Find where the given text appears and provide that cell's center as (X, Y) coordinate. 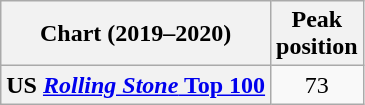
Chart (2019–2020) (136, 34)
Peakposition (317, 34)
73 (317, 85)
US Rolling Stone Top 100 (136, 85)
